Detect which cell encompasses the target text, then output its [X, Y] center coordinate. 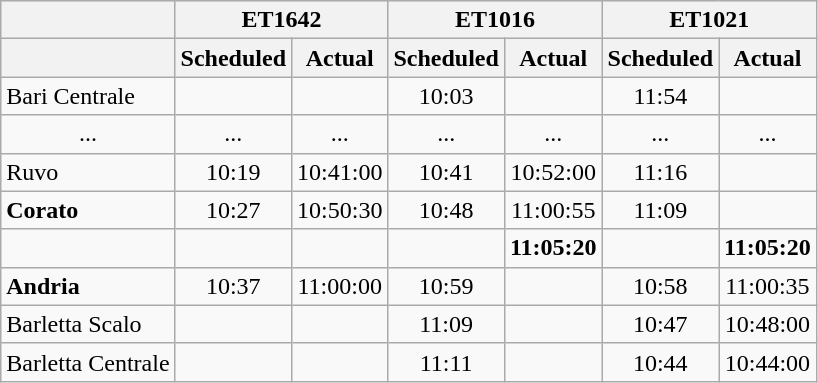
10:48 [446, 210]
11:00:55 [553, 210]
10:27 [233, 210]
11:54 [660, 96]
Barletta Scalo [88, 324]
Bari Centrale [88, 96]
10:19 [233, 172]
Andria [88, 286]
11:11 [446, 362]
11:00:00 [340, 286]
Ruvo [88, 172]
Corato [88, 210]
ET1016 [495, 20]
10:59 [446, 286]
11:00:35 [768, 286]
Barletta Centrale [88, 362]
10:50:30 [340, 210]
10:52:00 [553, 172]
10:44:00 [768, 362]
10:41 [446, 172]
10:48:00 [768, 324]
ET1021 [709, 20]
10:47 [660, 324]
10:37 [233, 286]
10:58 [660, 286]
10:03 [446, 96]
11:16 [660, 172]
ET1642 [282, 20]
10:41:00 [340, 172]
10:44 [660, 362]
